For the text-containing cell, return its midpoint in [x, y] coordinate format. 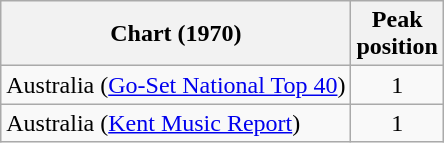
Peakposition [397, 34]
Australia (Go-Set National Top 40) [176, 85]
Chart (1970) [176, 34]
Australia (Kent Music Report) [176, 123]
